Search for the cell housing the specified text and yield its (X, Y) center coordinate. 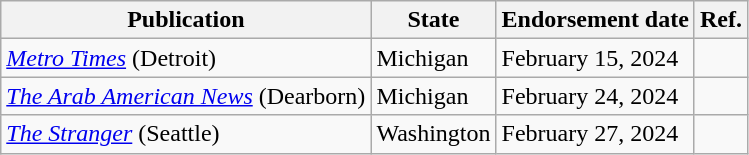
February 24, 2024 (595, 96)
Endorsement date (595, 20)
Publication (186, 20)
The Stranger (Seattle) (186, 134)
Washington (434, 134)
Metro Times (Detroit) (186, 58)
The Arab American News (Dearborn) (186, 96)
State (434, 20)
February 27, 2024 (595, 134)
Ref. (720, 20)
February 15, 2024 (595, 58)
